Locate the cell with the specified text and output its [x, y] center coordinate. 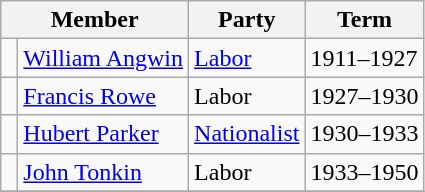
William Angwin [104, 58]
John Tonkin [104, 172]
1933–1950 [364, 172]
Member [95, 20]
Nationalist [247, 134]
Term [364, 20]
1930–1933 [364, 134]
1927–1930 [364, 96]
Francis Rowe [104, 96]
1911–1927 [364, 58]
Party [247, 20]
Hubert Parker [104, 134]
